Determine the [X, Y] coordinate at the center of the cell enclosing the given text.  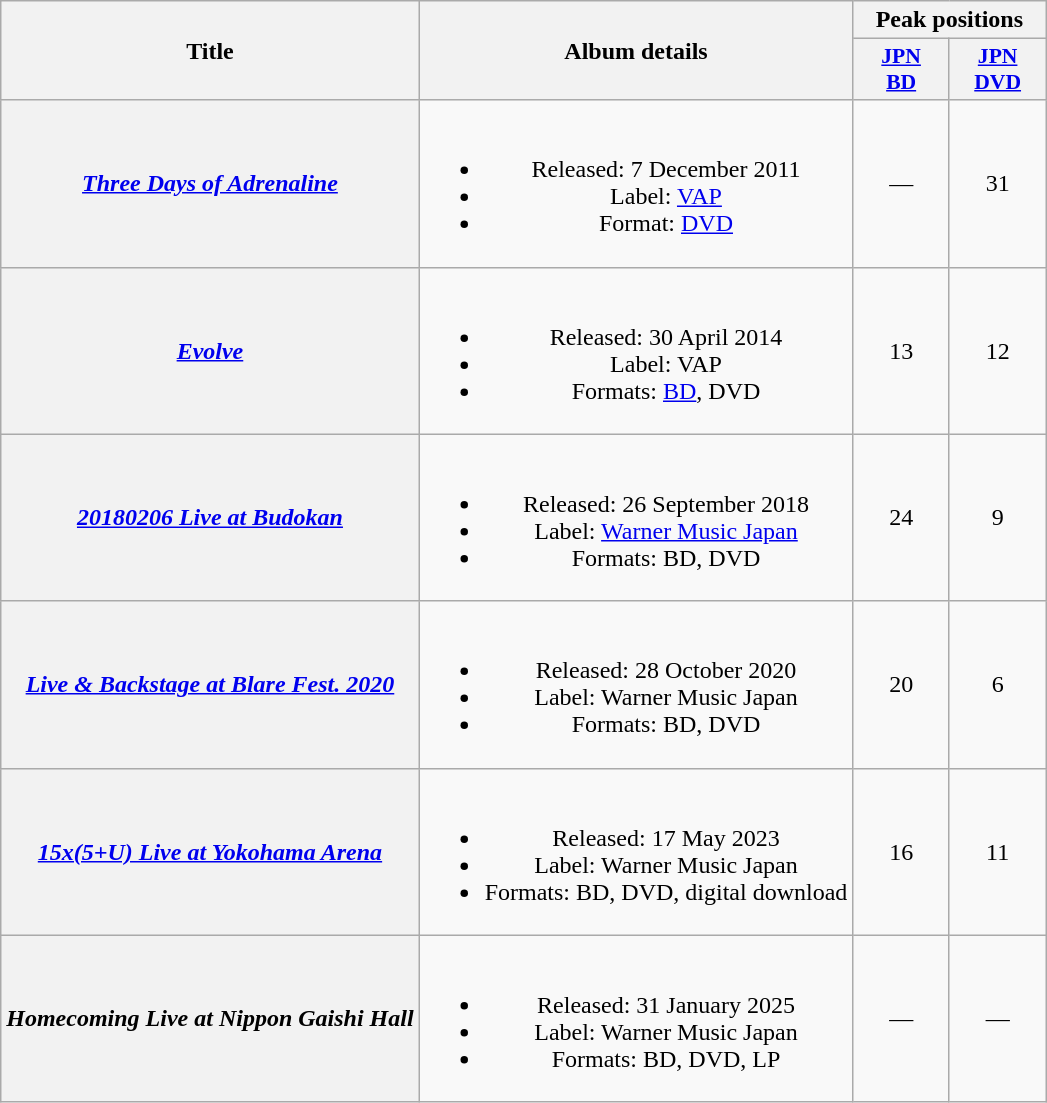
JPNBD [902, 70]
Released: 30 April 2014Label: VAPFormats: BD, DVD [636, 350]
12 [998, 350]
20 [902, 684]
Released: 17 May 2023Label: Warner Music JapanFormats: BD, DVD, digital download [636, 852]
Album details [636, 50]
Released: 26 September 2018Label: Warner Music JapanFormats: BD, DVD [636, 518]
9 [998, 518]
Released: 7 December 2011Label: VAPFormat: DVD [636, 184]
31 [998, 184]
13 [902, 350]
Three Days of Adrenaline [210, 184]
15x(5+U) Live at Yokohama Arena [210, 852]
Released: 31 January 2025Label: Warner Music JapanFormats: BD, DVD, LP [636, 1018]
Peak positions [950, 20]
Evolve [210, 350]
Live & Backstage at Blare Fest. 2020 [210, 684]
Title [210, 50]
20180206 Live at Budokan [210, 518]
11 [998, 852]
Released: 28 October 2020Label: Warner Music JapanFormats: BD, DVD [636, 684]
JPNDVD [998, 70]
6 [998, 684]
24 [902, 518]
16 [902, 852]
Homecoming Live at Nippon Gaishi Hall [210, 1018]
